Identify which cell holds the provided text, then report its (x, y) central coordinate. 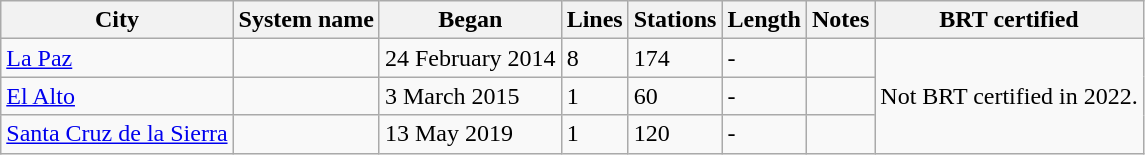
24 February 2014 (470, 58)
Not BRT certified in 2022. (1009, 96)
Lines (594, 20)
El Alto (117, 96)
174 (675, 58)
System name (306, 20)
13 May 2019 (470, 134)
City (117, 20)
Stations (675, 20)
120 (675, 134)
Notes (840, 20)
60 (675, 96)
La Paz (117, 58)
8 (594, 58)
3 March 2015 (470, 96)
Began (470, 20)
BRT certified (1009, 20)
Santa Cruz de la Sierra (117, 134)
Length (764, 20)
